Output the (x, y) coordinate of the center of the cell containing the given text.  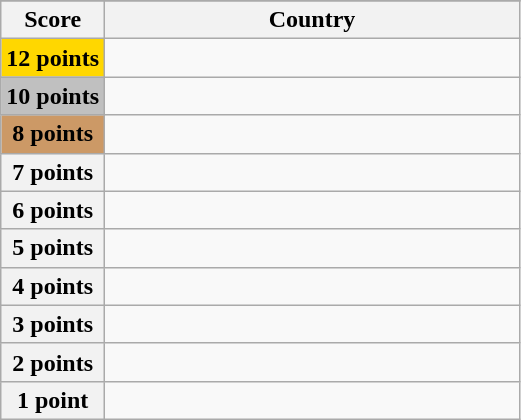
3 points (53, 324)
12 points (53, 58)
7 points (53, 172)
10 points (53, 96)
1 point (53, 400)
8 points (53, 134)
6 points (53, 210)
4 points (53, 286)
5 points (53, 248)
Country (312, 20)
2 points (53, 362)
Score (53, 20)
